Search for the cell housing the specified text and yield its [x, y] center coordinate. 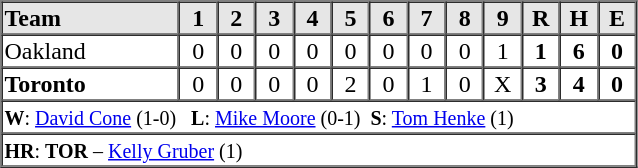
X [503, 84]
R [541, 18]
HR: TOR – Kelly Gruber (1) [319, 150]
W: David Cone (1-0) L: Mike Moore (0-1) S: Tom Henke (1) [319, 116]
5 [350, 18]
Oakland [91, 50]
H [579, 18]
9 [503, 18]
Team [91, 18]
Toronto [91, 84]
8 [465, 18]
7 [427, 18]
E [617, 18]
